Pinpoint the cell where the given text exists, returning its (X, Y) midpoint coordinate. 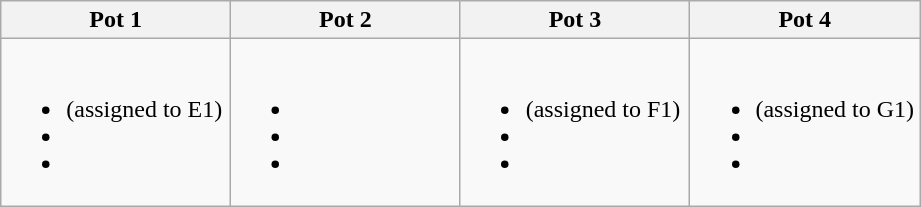
Pot 1 (116, 20)
(assigned to F1) (575, 122)
(assigned to E1) (116, 122)
Pot 3 (575, 20)
Pot 2 (345, 20)
(assigned to G1) (805, 122)
Pot 4 (805, 20)
